Capture the cell that displays the provided text and extract its (x, y) central coordinate. 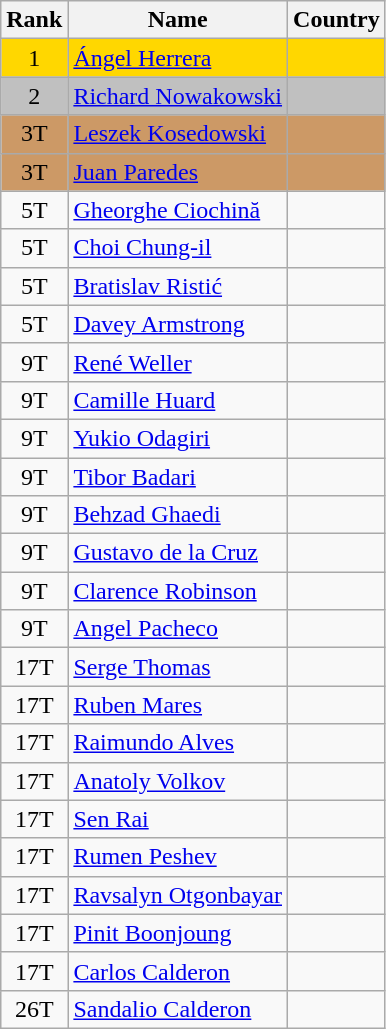
Sen Rai (178, 819)
Richard Nowakowski (178, 96)
Serge Thomas (178, 667)
Bratislav Ristić (178, 286)
Juan Paredes (178, 172)
Pinit Boonjoung (178, 933)
Choi Chung-il (178, 248)
Rumen Peshev (178, 857)
Country (337, 20)
Gustavo de la Cruz (178, 553)
Davey Armstrong (178, 324)
Sandalio Calderon (178, 1009)
Yukio Odagiri (178, 438)
Ruben Mares (178, 705)
Leszek Kosedowski (178, 134)
Carlos Calderon (178, 971)
Clarence Robinson (178, 591)
26T (34, 1009)
Tibor Badari (178, 477)
Behzad Ghaedi (178, 515)
2 (34, 96)
Raimundo Alves (178, 743)
Camille Huard (178, 400)
Ravsalyn Otgonbayar (178, 895)
Gheorghe Ciochină (178, 210)
Ángel Herrera (178, 58)
René Weller (178, 362)
Anatoly Volkov (178, 781)
Name (178, 20)
Rank (34, 20)
Angel Pacheco (178, 629)
1 (34, 58)
